Capture the cell that displays the provided text and extract its (X, Y) central coordinate. 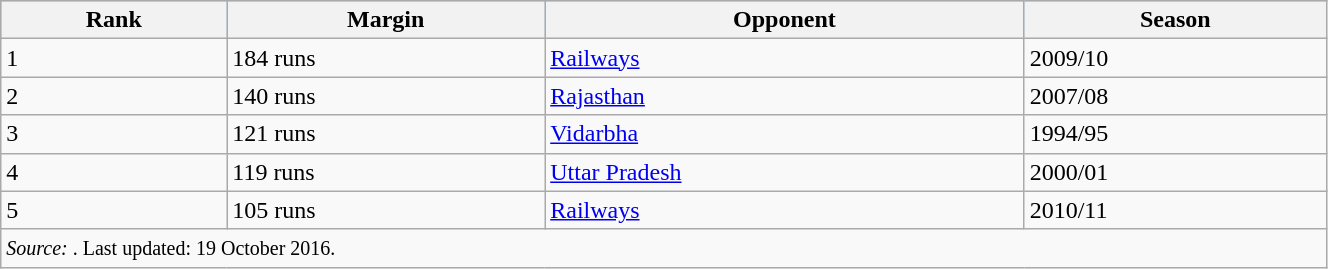
2007/08 (1175, 96)
184 runs (386, 58)
3 (114, 134)
Source: . Last updated: 19 October 2016. (664, 248)
2009/10 (1175, 58)
4 (114, 172)
Vidarbha (784, 134)
2010/11 (1175, 210)
Rajasthan (784, 96)
1994/95 (1175, 134)
2 (114, 96)
140 runs (386, 96)
Opponent (784, 20)
2000/01 (1175, 172)
Rank (114, 20)
105 runs (386, 210)
Margin (386, 20)
121 runs (386, 134)
5 (114, 210)
Uttar Pradesh (784, 172)
119 runs (386, 172)
1 (114, 58)
Season (1175, 20)
